Capture the cell that displays the provided text and extract its [X, Y] central coordinate. 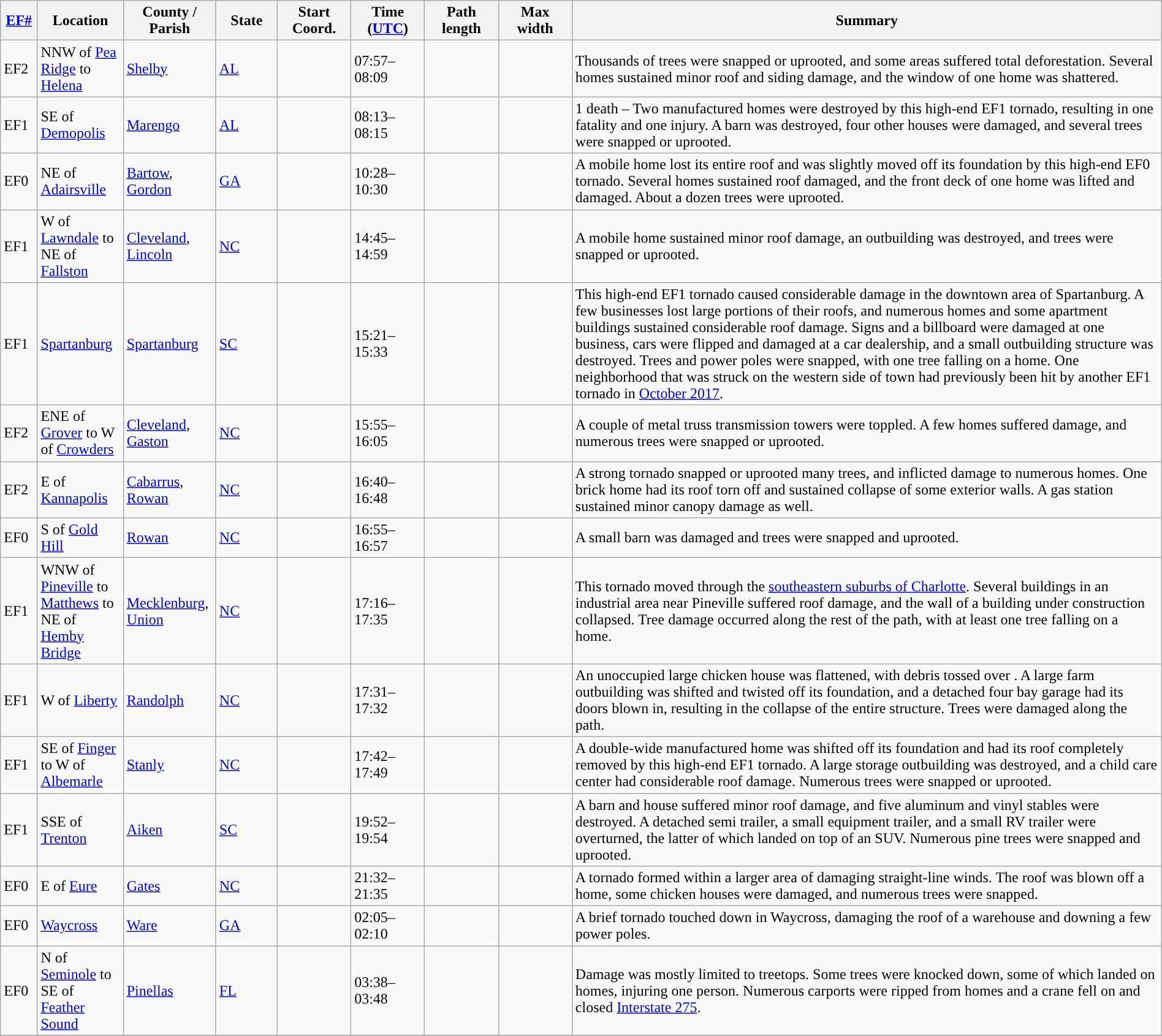
Waycross [80, 926]
E of Eure [80, 886]
State [246, 21]
Marengo [169, 125]
16:40–16:48 [388, 490]
E of Kannapolis [80, 490]
WNW of Pineville to Matthews to NE of Hemby Bridge [80, 610]
21:32–21:35 [388, 886]
10:28–10:30 [388, 181]
W of Lawndale to NE of Fallston [80, 246]
Max width [535, 21]
17:31–17:32 [388, 700]
S of Gold Hill [80, 538]
ENE of Grover to W of Crowders [80, 433]
02:05–02:10 [388, 926]
SE of Finger to W of Albemarle [80, 765]
Ware [169, 926]
03:38–03:48 [388, 991]
Location [80, 21]
SSE of Trenton [80, 830]
NE of Adairsville [80, 181]
Path length [461, 21]
Gates [169, 886]
Shelby [169, 69]
Stanly [169, 765]
Time (UTC) [388, 21]
A brief tornado touched down in Waycross, damaging the roof of a warehouse and downing a few power poles. [867, 926]
Cleveland, Gaston [169, 433]
SE of Demopolis [80, 125]
W of Liberty [80, 700]
14:45–14:59 [388, 246]
17:16–17:35 [388, 610]
15:55–16:05 [388, 433]
EF# [19, 21]
17:42–17:49 [388, 765]
A small barn was damaged and trees were snapped and uprooted. [867, 538]
07:57–08:09 [388, 69]
08:13–08:15 [388, 125]
Summary [867, 21]
16:55–16:57 [388, 538]
Pinellas [169, 991]
A couple of metal truss transmission towers were toppled. A few homes suffered damage, and numerous trees were snapped or uprooted. [867, 433]
A mobile home sustained minor roof damage, an outbuilding was destroyed, and trees were snapped or uprooted. [867, 246]
Bartow, Gordon [169, 181]
Cabarrus, Rowan [169, 490]
19:52–19:54 [388, 830]
Randolph [169, 700]
Aiken [169, 830]
FL [246, 991]
Cleveland, Lincoln [169, 246]
15:21–15:33 [388, 344]
NNW of Pea Ridge to Helena [80, 69]
Rowan [169, 538]
Start Coord. [314, 21]
N of Seminole to SE of Feather Sound [80, 991]
County / Parish [169, 21]
Mecklenburg, Union [169, 610]
